Pinpoint the cell where the given text exists, returning its [X, Y] midpoint coordinate. 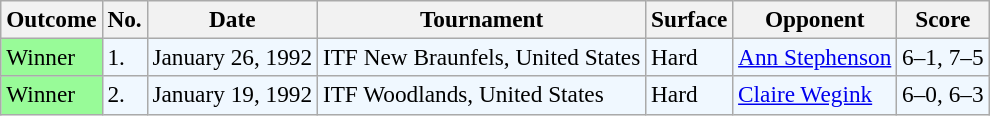
1. [124, 57]
Date [232, 19]
ITF Woodlands, United States [482, 95]
Score [943, 19]
Ann Stephenson [815, 57]
January 26, 1992 [232, 57]
6–1, 7–5 [943, 57]
January 19, 1992 [232, 95]
Outcome [52, 19]
ITF New Braunfels, United States [482, 57]
6–0, 6–3 [943, 95]
Surface [690, 19]
Tournament [482, 19]
Opponent [815, 19]
No. [124, 19]
Claire Wegink [815, 95]
2. [124, 95]
